Return the [X, Y] coordinate for the center point of the cell that contains the specified text.  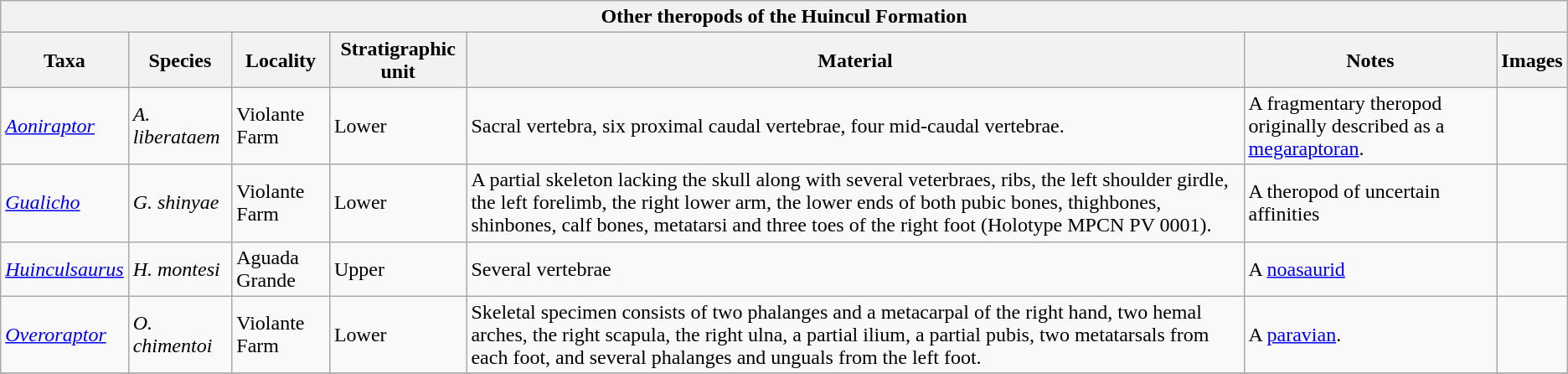
Upper [398, 268]
A. liberataem [180, 126]
Notes [1370, 60]
Other theropods of the Huincul Formation [784, 17]
O. chimentoi [180, 335]
Aoniraptor [64, 126]
Several vertebrae [855, 268]
Material [855, 60]
Overoraptor [64, 335]
A theropod of uncertain affinities [1370, 203]
A paravian. [1370, 335]
Sacral vertebra, six proximal caudal vertebrae, four mid-caudal vertebrae. [855, 126]
Taxa [64, 60]
A fragmentary theropod originally described as a megaraptoran. [1370, 126]
G. shinyae [180, 203]
Huinculsaurus [64, 268]
H. montesi [180, 268]
Stratigraphic unit [398, 60]
Gualicho [64, 203]
A noasaurid [1370, 268]
Aguada Grande [281, 268]
Images [1532, 60]
Locality [281, 60]
Species [180, 60]
